Pinpoint the cell where the given text exists, returning its (x, y) midpoint coordinate. 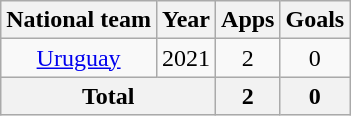
Year (186, 20)
Goals (315, 20)
Total (108, 96)
National team (79, 20)
Uruguay (79, 58)
Apps (248, 20)
2021 (186, 58)
